Determine the (X, Y) coordinate at the center of the cell enclosing the given text.  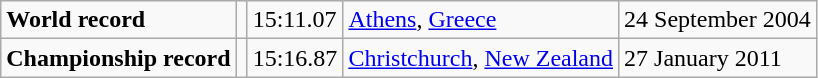
Athens, Greece (481, 20)
15:11.07 (295, 20)
24 September 2004 (718, 20)
Christchurch, New Zealand (481, 58)
Championship record (118, 58)
15:16.87 (295, 58)
World record (118, 20)
27 January 2011 (718, 58)
